Provide the (x, y) coordinate of the cell's center where the given text is located.  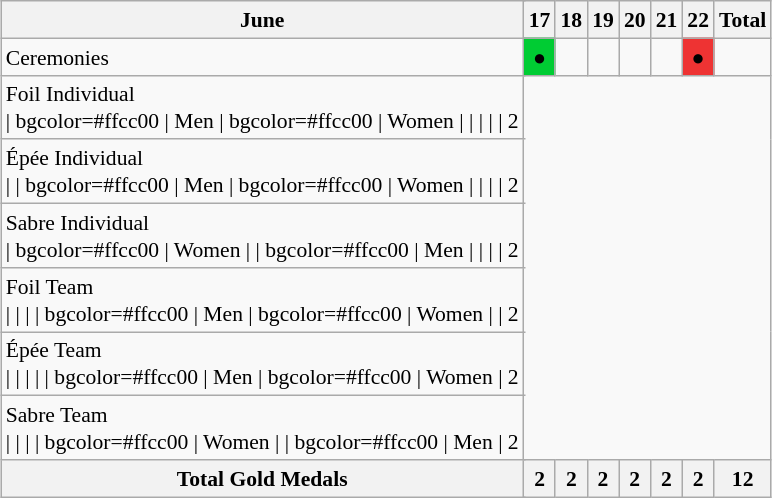
June (262, 20)
19 (603, 20)
Total Gold Medals (262, 478)
18 (571, 20)
12 (742, 478)
21 (667, 20)
Sabre Individual| bgcolor=#ffcc00 | Women | | bgcolor=#ffcc00 | Men | | | | 2 (262, 235)
22 (698, 20)
Sabre Team| | | | bgcolor=#ffcc00 | Women | | bgcolor=#ffcc00 | Men | 2 (262, 428)
Ceremonies (262, 56)
Foil Individual| bgcolor=#ffcc00 | Men | bgcolor=#ffcc00 | Women | | | | | 2 (262, 107)
Total (742, 20)
Épée Team| | | | | bgcolor=#ffcc00 | Men | bgcolor=#ffcc00 | Women | 2 (262, 364)
Foil Team| | | | bgcolor=#ffcc00 | Men | bgcolor=#ffcc00 | Women | | 2 (262, 299)
Épée Individual| | bgcolor=#ffcc00 | Men | bgcolor=#ffcc00 | Women | | | | 2 (262, 171)
17 (540, 20)
20 (635, 20)
